Determine the [X, Y] coordinate at the center of the cell enclosing the given text.  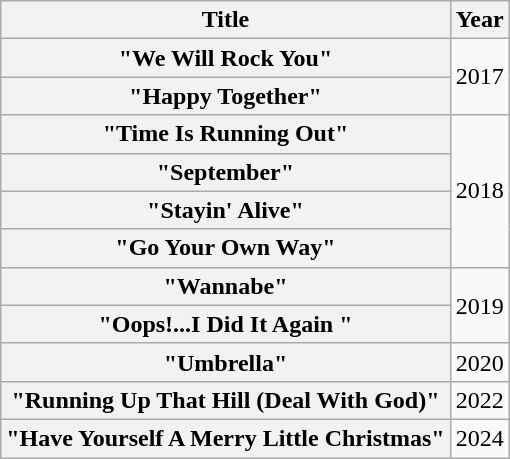
"Wannabe" [226, 286]
2019 [480, 305]
2017 [480, 77]
"We Will Rock You" [226, 58]
"Umbrella" [226, 362]
"Go Your Own Way" [226, 248]
2020 [480, 362]
"September" [226, 172]
2018 [480, 191]
Year [480, 20]
"Time Is Running Out" [226, 134]
"Happy Together" [226, 96]
2024 [480, 438]
"Running Up That Hill (Deal With God)" [226, 400]
2022 [480, 400]
Title [226, 20]
"Oops!...I Did It Again " [226, 324]
"Have Yourself A Merry Little Christmas" [226, 438]
"Stayin' Alive" [226, 210]
